For the text-containing cell, return its midpoint in (X, Y) coordinate format. 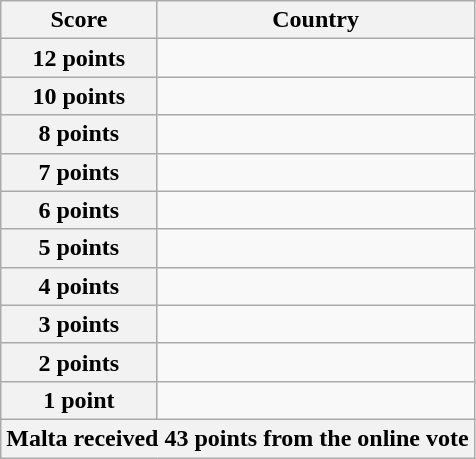
Score (79, 20)
Malta received 43 points from the online vote (238, 438)
10 points (79, 96)
8 points (79, 134)
Country (316, 20)
7 points (79, 172)
1 point (79, 400)
6 points (79, 210)
12 points (79, 58)
3 points (79, 324)
5 points (79, 248)
2 points (79, 362)
4 points (79, 286)
